For the text-containing cell, return its midpoint in [X, Y] coordinate format. 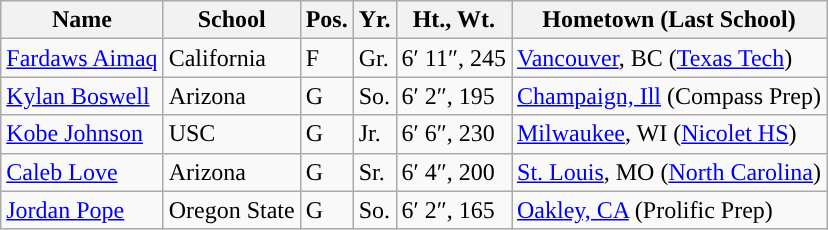
6′ 2″, 195 [454, 96]
Pos. [326, 20]
USC [232, 134]
Jr. [374, 134]
Yr. [374, 20]
Champaign, Ill (Compass Prep) [670, 96]
F [326, 58]
School [232, 20]
Milwaukee, WI (Nicolet HS) [670, 134]
Kylan Boswell [82, 96]
Gr. [374, 58]
6′ 11″, 245 [454, 58]
Sr. [374, 172]
Caleb Love [82, 172]
St. Louis, MO (North Carolina) [670, 172]
Vancouver, BC (Texas Tech) [670, 58]
Name [82, 20]
6′ 6″, 230 [454, 134]
Fardaws Aimaq [82, 58]
Oakley, CA (Prolific Prep) [670, 210]
6′ 2″, 165 [454, 210]
6′ 4″, 200 [454, 172]
Kobe Johnson [82, 134]
Oregon State [232, 210]
Hometown (Last School) [670, 20]
California [232, 58]
Jordan Pope [82, 210]
Ht., Wt. [454, 20]
